Pinpoint the cell where the given text exists, returning its [X, Y] midpoint coordinate. 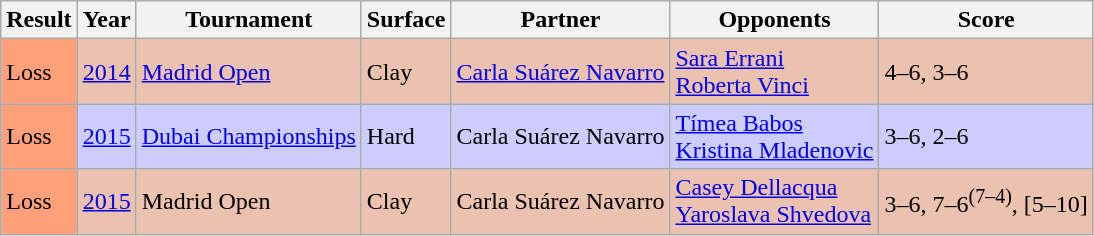
4–6, 3–6 [986, 72]
Tímea Babos Kristina Mladenovic [774, 136]
Year [106, 20]
Sara Errani Roberta Vinci [774, 72]
Dubai Championships [248, 136]
Opponents [774, 20]
Hard [406, 136]
Surface [406, 20]
3–6, 2–6 [986, 136]
Partner [560, 20]
Tournament [248, 20]
Result [39, 20]
2014 [106, 72]
Score [986, 20]
3–6, 7–6(7–4), [5–10] [986, 202]
Casey Dellacqua Yaroslava Shvedova [774, 202]
